Determine the (x, y) coordinate at the center of the cell enclosing the given text.  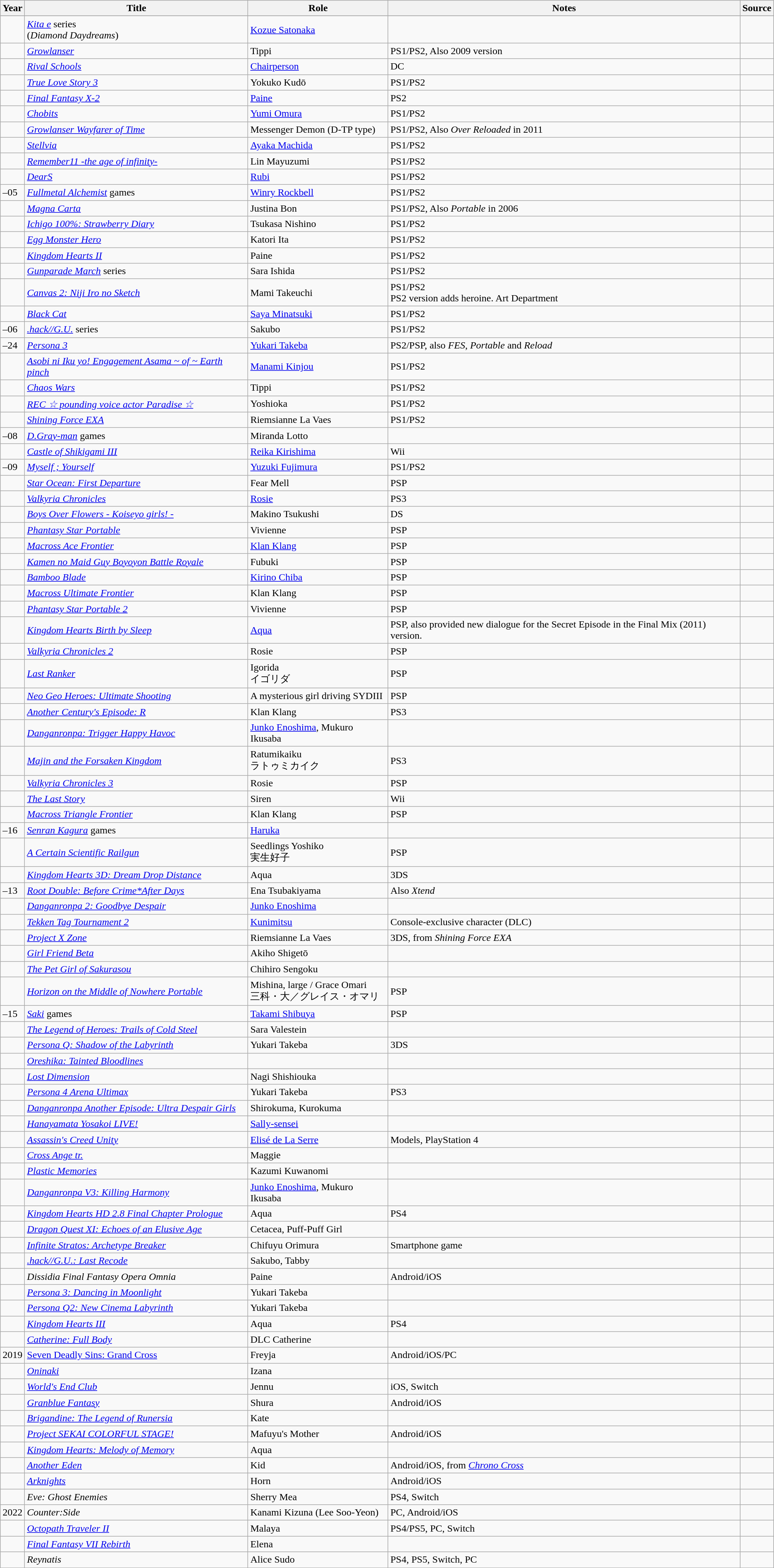
Ichigo 100%: Strawberry Diary (136, 224)
Asobi ni Iku yo! Engagement Asama ~ of ~ Earth pinch (136, 366)
Black Cat (136, 314)
PS2 (564, 98)
Chairperson (318, 67)
Reika Kirishima (318, 451)
Haruka (318, 830)
Yumi Omura (318, 114)
3DS, from Shining Force EXA (564, 938)
Root Double: Before Crime*After Days (136, 890)
2019 (12, 1355)
Fear Mell (318, 483)
Eve: Ghost Enemies (136, 1497)
Rival Schools (136, 67)
Catherine: Full Body (136, 1339)
Granblue Fantasy (136, 1402)
Messenger Demon (D-TP type) (318, 129)
Project X Zone (136, 938)
Dissidia Final Fantasy Opera Omnia (136, 1277)
Another Eden (136, 1465)
Danganronpa 2: Goodbye Despair (136, 906)
Octopath Traveler II (136, 1528)
Elisé de La Serre (318, 1139)
Kate (318, 1418)
True Love Story 3 (136, 82)
Justina Bon (318, 208)
Growlanser Wayfarer of Time (136, 129)
Growlanser (136, 51)
Senran Kagura games (136, 830)
PS1/PS2, Also Portable in 2006 (564, 208)
Persona 3: Dancing in Moonlight (136, 1292)
Another Century's Episode: R (136, 711)
Yoshioka (318, 404)
Remember11 -the age of infinity- (136, 161)
Mafuyu's Mother (318, 1434)
PS4, Switch (564, 1497)
Valkyria Chronicles 2 (136, 652)
–24 (12, 345)
Year (12, 8)
Cross Ange tr. (136, 1155)
DearS (136, 177)
PC, Android/iOS (564, 1513)
Mami Takeuchi (318, 293)
Myself ; Yourself (136, 467)
Kingdom Hearts 3D: Dream Drop Distance (136, 875)
Macross Ace Frontier (136, 546)
Shura (318, 1402)
Neo Geo Heroes: Ultimate Shooting (136, 696)
Winry Rockbell (318, 192)
Egg Monster Hero (136, 240)
Project SEKAI COLORFUL STAGE! (136, 1434)
Android/iOS/PC (564, 1355)
Counter:Side (136, 1513)
Last Ranker (136, 674)
Sakubo (318, 329)
Fubuki (318, 561)
Maggie (318, 1155)
PS1/PS2, Also Over Reloaded in 2011 (564, 129)
Seedlings Yoshiko実生好子 (318, 852)
Sara Valestein (318, 1029)
Shirokuma, Kurokuma (318, 1108)
Jennu (318, 1387)
DS (564, 514)
Yokuko Kudō (318, 82)
Chifuyu Orimura (318, 1245)
Ayaka Machida (318, 145)
–13 (12, 890)
Chobits (136, 114)
Kingdom Hearts Birth by Sleep (136, 630)
Horn (318, 1481)
Source (757, 8)
World's End Club (136, 1387)
Siren (318, 799)
Final Fantasy VII Rebirth (136, 1544)
Android/iOS, from Chrono Cross (564, 1465)
.hack//G.U.: Last Recode (136, 1261)
Makino Tsukushi (318, 514)
Danganronpa V3: Killing Harmony (136, 1192)
Star Ocean: First Departure (136, 483)
Boys Over Flowers - Koiseyo girls! - (136, 514)
Junko Enoshima (318, 906)
REC ☆ pounding voice actor Paradise ☆ (136, 404)
Sakubo, Tabby (318, 1261)
PS4/PS5, PC, Switch (564, 1528)
Smartphone game (564, 1245)
Akiho Shigetō (318, 953)
DC (564, 67)
Macross Ultimate Frontier (136, 593)
Magna Carta (136, 208)
Chihiro Sengoku (318, 969)
Chaos Wars (136, 388)
PSP, also provided new dialogue for the Secret Episode in the Final Mix (2011) version. (564, 630)
Notes (564, 8)
Alice Sudo (318, 1560)
Yuzuki Fujimura (318, 467)
Canvas 2: Niji Iro no Sketch (136, 293)
Danganronpa: Trigger Happy Havoc (136, 733)
Title (136, 8)
Tekken Tag Tournament 2 (136, 922)
Hanayamata Yosakoi LIVE! (136, 1124)
Manami Kinjou (318, 366)
Saya Minatsuki (318, 314)
Freyja (318, 1355)
iOS, Switch (564, 1387)
PS1/PS2PS2 version adds heroine. Art Department (564, 293)
Igoridaイゴリダ (318, 674)
Final Fantasy X-2 (136, 98)
The Pet Girl of Sakurasou (136, 969)
Kazumi Kuwanomi (318, 1171)
Kingdom Hearts HD 2.8 Final Chapter Prologue (136, 1214)
Bamboo Blade (136, 577)
Shining Force EXA (136, 420)
Saki games (136, 1014)
The Legend of Heroes: Trails of Cold Steel (136, 1029)
Kingdom Hearts II (136, 255)
Danganronpa Another Episode: Ultra Despair Girls (136, 1108)
Girl Friend Beta (136, 953)
–09 (12, 467)
Valkyria Chronicles 3 (136, 783)
Models, PlayStation 4 (564, 1139)
Arknights (136, 1481)
PS4, PS5, Switch, PC (564, 1560)
Kozue Satonaka (318, 30)
Mishina, large / Grace Omari三科・大／グレイス・オマリ (318, 991)
Tsukasa Nishino (318, 224)
Sara Ishida (318, 271)
Miranda Lotto (318, 436)
Castle of Shikigami III (136, 451)
Izana (318, 1371)
Kingdom Hearts: Melody of Memory (136, 1450)
Elena (318, 1544)
–16 (12, 830)
Also Xtend (564, 890)
Persona 4 Arena Ultimax (136, 1092)
Stellvia (136, 145)
Kirino Chiba (318, 577)
Ratumikaikuラトゥミカイク (318, 761)
Takami Shibuya (318, 1014)
–15 (12, 1014)
.hack//G.U. series (136, 329)
Katori Ita (318, 240)
Horizon on the Middle of Nowhere Portable (136, 991)
Kid (318, 1465)
Gunparade March series (136, 271)
Console-exclusive character (DLC) (564, 922)
Valkyria Chronicles (136, 499)
–08 (12, 436)
Reynatis (136, 1560)
Kunimitsu (318, 922)
Sherry Mea (318, 1497)
Majin and the Forsaken Kingdom (136, 761)
2022 (12, 1513)
A mysterious girl driving SYDIII (318, 696)
Malaya (318, 1528)
Kingdom Hearts III (136, 1324)
PS1/PS2, Also 2009 version (564, 51)
Brigandine: The Legend of Runersia (136, 1418)
The Last Story (136, 799)
Macross Triangle Frontier (136, 814)
Phantasy Star Portable (136, 530)
Infinite Stratos: Archetype Breaker (136, 1245)
Role (318, 8)
–06 (12, 329)
Sally-sensei (318, 1124)
Persona Q: Shadow of the Labyrinth (136, 1045)
Oninaki (136, 1371)
Kita e series(Diamond Daydreams) (136, 30)
Fullmetal Alchemist games (136, 192)
Oreshika: Tainted Bloodlines (136, 1061)
Dragon Quest XI: Echoes of an Elusive Age (136, 1229)
D.Gray-man games (136, 436)
Nagi Shishiouka (318, 1076)
Kanami Kizuna (Lee Soo-Yeon) (318, 1513)
Ena Tsubakiyama (318, 890)
Seven Deadly Sins: Grand Cross (136, 1355)
Plastic Memories (136, 1171)
Kamen no Maid Guy Boyoyon Battle Royale (136, 561)
DLC Catherine (318, 1339)
Lost Dimension (136, 1076)
Phantasy Star Portable 2 (136, 609)
A Certain Scientific Railgun (136, 852)
Cetacea, Puff-Puff Girl (318, 1229)
PS2/PSP, also FES, Portable and Reload (564, 345)
Persona Q2: New Cinema Labyrinth (136, 1308)
Persona 3 (136, 345)
Assassin's Creed Unity (136, 1139)
–05 (12, 192)
Lin Mayuzumi (318, 161)
Rubi (318, 177)
